Pinpoint the cell where the given text exists, returning its (X, Y) midpoint coordinate. 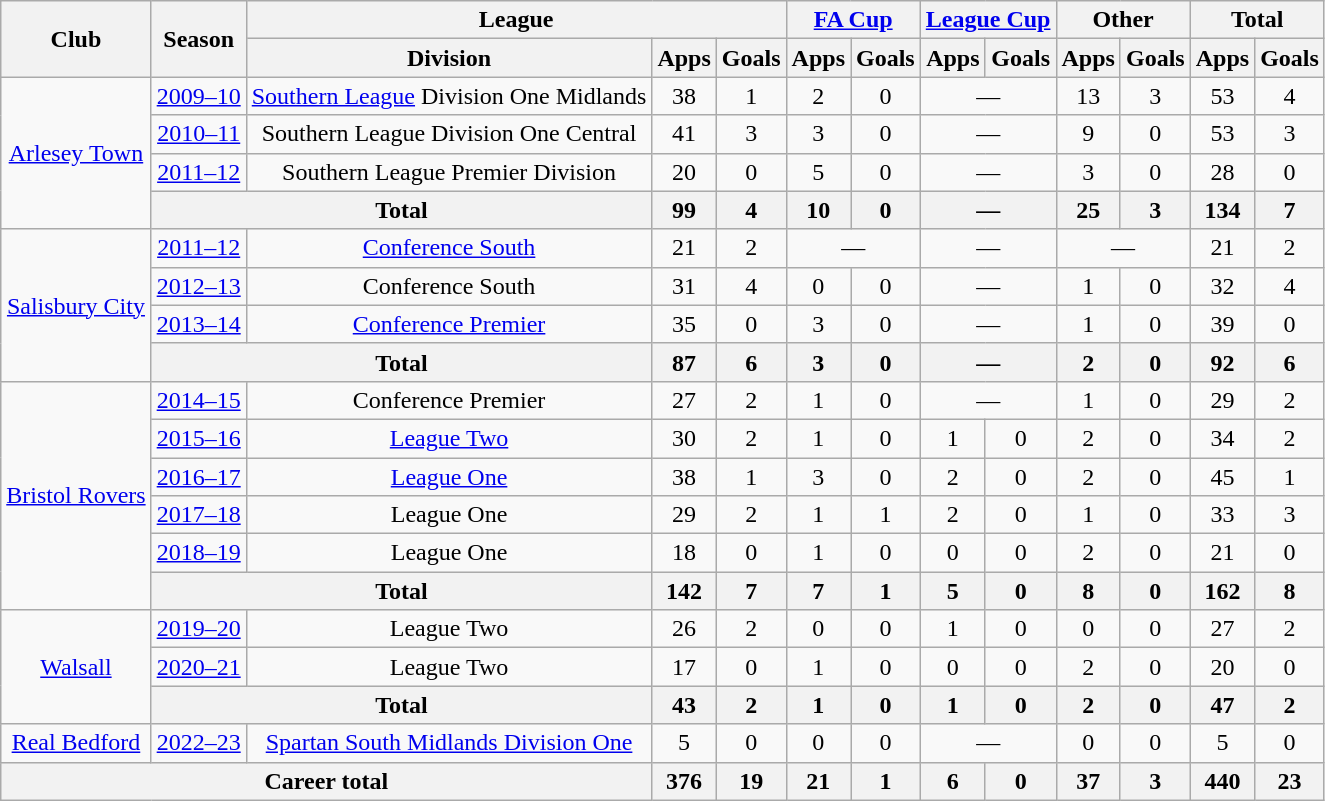
Bristol Rovers (76, 495)
2013–14 (198, 324)
17 (684, 667)
162 (1222, 591)
37 (1088, 781)
Real Bedford (76, 743)
2009–10 (198, 96)
Division (449, 58)
2014–15 (198, 400)
2012–13 (198, 286)
45 (1222, 477)
31 (684, 286)
134 (1222, 210)
Spartan South Midlands Division One (449, 743)
Career total (326, 781)
Southern League Premier Division (449, 172)
39 (1222, 324)
87 (684, 362)
9 (1088, 134)
26 (684, 629)
Season (198, 39)
33 (1222, 515)
Arlesey Town (76, 153)
99 (684, 210)
League Cup (988, 20)
Southern League Division One Midlands (449, 96)
92 (1222, 362)
23 (1290, 781)
28 (1222, 172)
2016–17 (198, 477)
Other (1123, 20)
2022–23 (198, 743)
2017–18 (198, 515)
47 (1222, 705)
25 (1088, 210)
35 (684, 324)
440 (1222, 781)
Salisbury City (76, 305)
34 (1222, 438)
30 (684, 438)
Walsall (76, 667)
10 (818, 210)
Club (76, 39)
2010–11 (198, 134)
142 (684, 591)
41 (684, 134)
2018–19 (198, 553)
FA Cup (853, 20)
18 (684, 553)
Southern League Division One Central (449, 134)
2020–21 (198, 667)
2019–20 (198, 629)
13 (1088, 96)
43 (684, 705)
19 (751, 781)
League (516, 20)
32 (1222, 286)
2015–16 (198, 438)
376 (684, 781)
